Locate the cell with the specified text and output its (x, y) center coordinate. 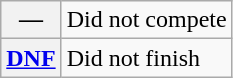
DNF (31, 58)
Did not finish (146, 58)
Did not compete (146, 20)
— (31, 20)
